Return [X, Y] of the center of cell containing provided text 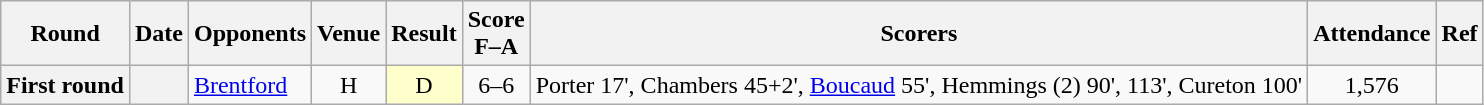
Scorers [919, 34]
Round [66, 34]
Ref [1460, 34]
1,576 [1372, 85]
Opponents [250, 34]
D [424, 85]
Porter 17', Chambers 45+2', Boucaud 55', Hemmings (2) 90', 113', Cureton 100' [919, 85]
Result [424, 34]
First round [66, 85]
Date [158, 34]
Attendance [1372, 34]
H [349, 85]
Venue [349, 34]
6–6 [496, 85]
Brentford [250, 85]
ScoreF–A [496, 34]
